Capture the cell that displays the provided text and extract its [x, y] central coordinate. 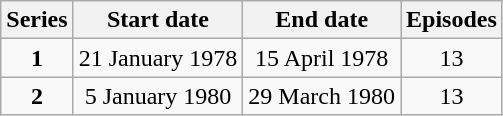
End date [322, 20]
1 [37, 58]
15 April 1978 [322, 58]
Start date [158, 20]
Episodes [452, 20]
5 January 1980 [158, 96]
2 [37, 96]
29 March 1980 [322, 96]
Series [37, 20]
21 January 1978 [158, 58]
